Locate the cell with the specified text and output its [X, Y] center coordinate. 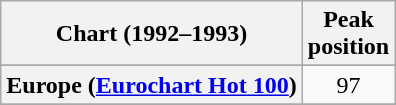
Europe (Eurochart Hot 100) [152, 85]
97 [348, 85]
Peakposition [348, 34]
Chart (1992–1993) [152, 34]
